Find where the given text appears and provide that cell's center as (x, y) coordinate. 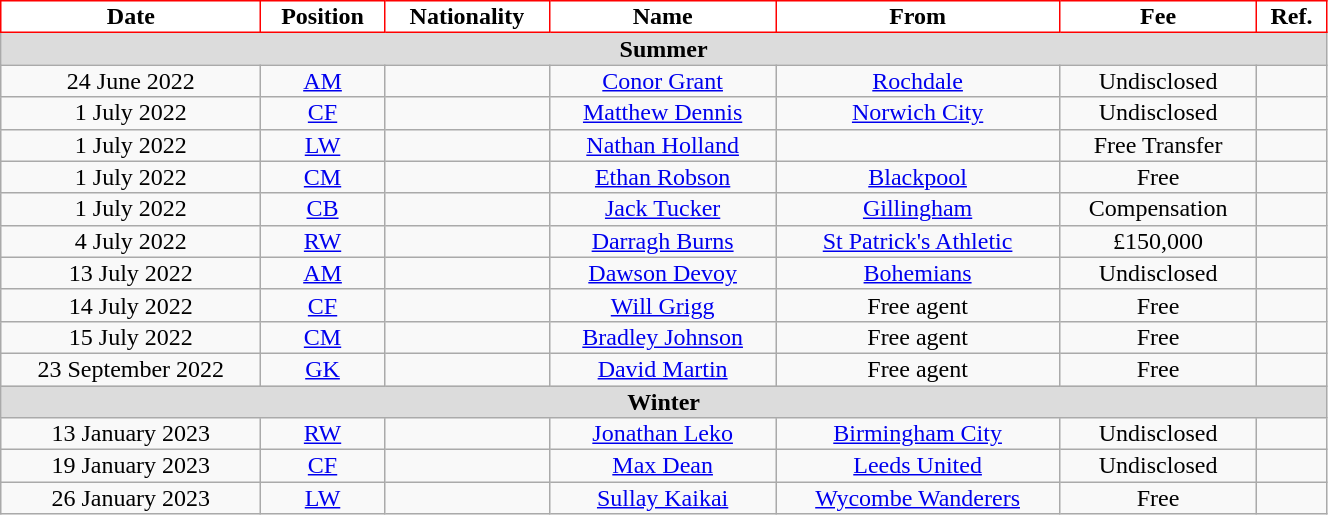
£150,000 (1158, 241)
Nationality (466, 17)
Will Grigg (663, 305)
Sullay Kaikai (663, 498)
24 June 2022 (131, 81)
15 July 2022 (131, 337)
Birmingham City (918, 434)
Jack Tucker (663, 209)
Wycombe Wanderers (918, 498)
Summer (664, 49)
Gillingham (918, 209)
Matthew Dennis (663, 113)
Norwich City (918, 113)
19 January 2023 (131, 466)
26 January 2023 (131, 498)
St Patrick's Athletic (918, 241)
Jonathan Leko (663, 434)
Dawson Devoy (663, 273)
Name (663, 17)
Blackpool (918, 177)
Compensation (1158, 209)
Max Dean (663, 466)
Bohemians (918, 273)
Date (131, 17)
Ethan Robson (663, 177)
From (918, 17)
Conor Grant (663, 81)
Bradley Johnson (663, 337)
13 July 2022 (131, 273)
4 July 2022 (131, 241)
Darragh Burns (663, 241)
Winter (664, 402)
Nathan Holland (663, 145)
David Martin (663, 369)
Ref. (1292, 17)
Rochdale (918, 81)
Free Transfer (1158, 145)
23 September 2022 (131, 369)
CB (322, 209)
Leeds United (918, 466)
13 January 2023 (131, 434)
14 July 2022 (131, 305)
Fee (1158, 17)
GK (322, 369)
Position (322, 17)
